Output the (x, y) coordinate of the center of the cell containing the given text.  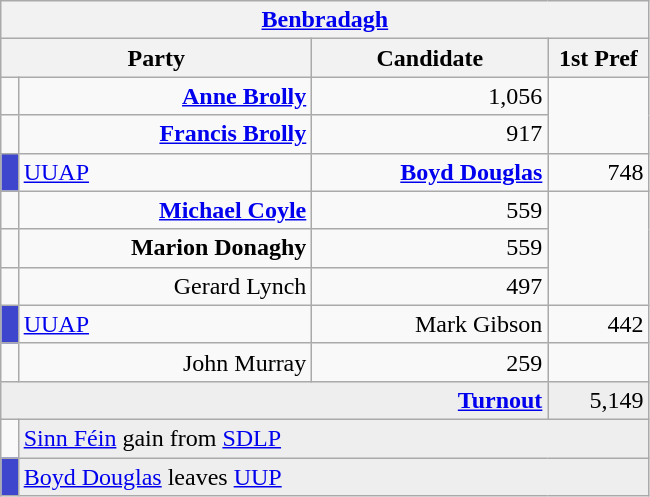
Boyd Douglas (430, 172)
5,149 (598, 400)
442 (598, 324)
John Murray (165, 362)
Benbradagh (325, 20)
917 (430, 134)
Party (156, 58)
Mark Gibson (430, 324)
Michael Coyle (165, 210)
497 (430, 286)
1,056 (430, 96)
1st Pref (598, 58)
Turnout (274, 400)
Gerard Lynch (165, 286)
Boyd Douglas leaves UUP (334, 477)
Sinn Féin gain from SDLP (334, 438)
748 (598, 172)
Candidate (430, 58)
Anne Brolly (165, 96)
Marion Donaghy (165, 248)
259 (430, 362)
Francis Brolly (165, 134)
